Pinpoint the cell where the given text exists, returning its (x, y) midpoint coordinate. 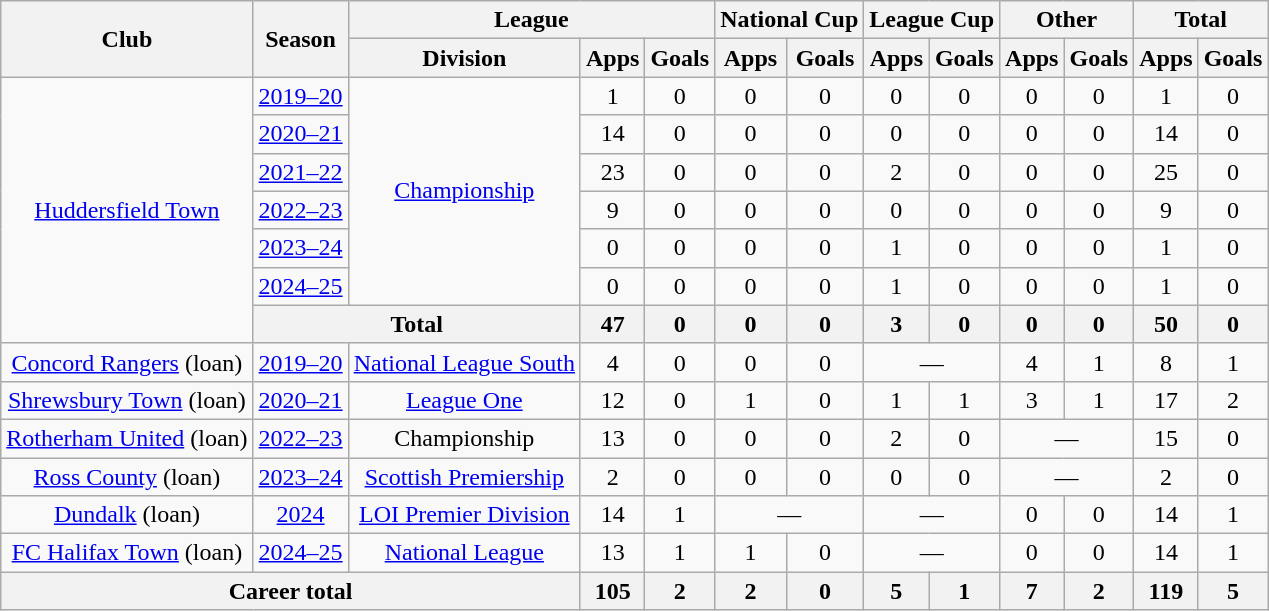
119 (1166, 591)
50 (1166, 324)
17 (1166, 400)
League (532, 20)
Shrewsbury Town (loan) (127, 400)
2021–22 (300, 172)
15 (1166, 438)
Dundalk (loan) (127, 515)
8 (1166, 362)
105 (612, 591)
Career total (291, 591)
FC Halifax Town (loan) (127, 553)
23 (612, 172)
Scottish Premiership (464, 477)
League One (464, 400)
National League (464, 553)
LOI Premier Division (464, 515)
Rotherham United (loan) (127, 438)
Division (464, 58)
47 (612, 324)
Concord Rangers (loan) (127, 362)
Ross County (loan) (127, 477)
25 (1166, 172)
League Cup (932, 20)
7 (1032, 591)
12 (612, 400)
2024 (300, 515)
National Cup (790, 20)
National League South (464, 362)
Huddersfield Town (127, 210)
Club (127, 39)
Season (300, 39)
Other (1067, 20)
